Return the (X, Y) coordinate for the center point of the cell that contains the specified text.  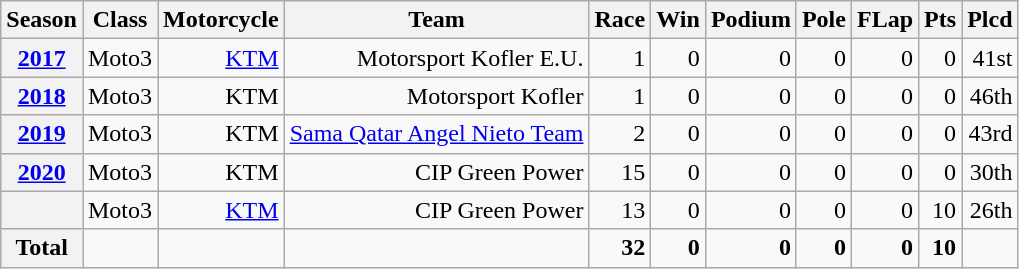
Podium (750, 20)
Plcd (990, 20)
26th (990, 210)
2017 (42, 58)
41st (990, 58)
30th (990, 172)
43rd (990, 134)
Win (678, 20)
Team (436, 20)
2018 (42, 96)
Motorcycle (222, 20)
2020 (42, 172)
Class (120, 20)
15 (620, 172)
46th (990, 96)
Season (42, 20)
FLap (884, 20)
Motorsport Kofler E.U. (436, 58)
Motorsport Kofler (436, 96)
2 (620, 134)
32 (620, 248)
13 (620, 210)
Sama Qatar Angel Nieto Team (436, 134)
Pts (940, 20)
Pole (824, 20)
2019 (42, 134)
Total (42, 248)
Race (620, 20)
